Return the [X, Y] coordinate for the center point of the cell that contains the specified text.  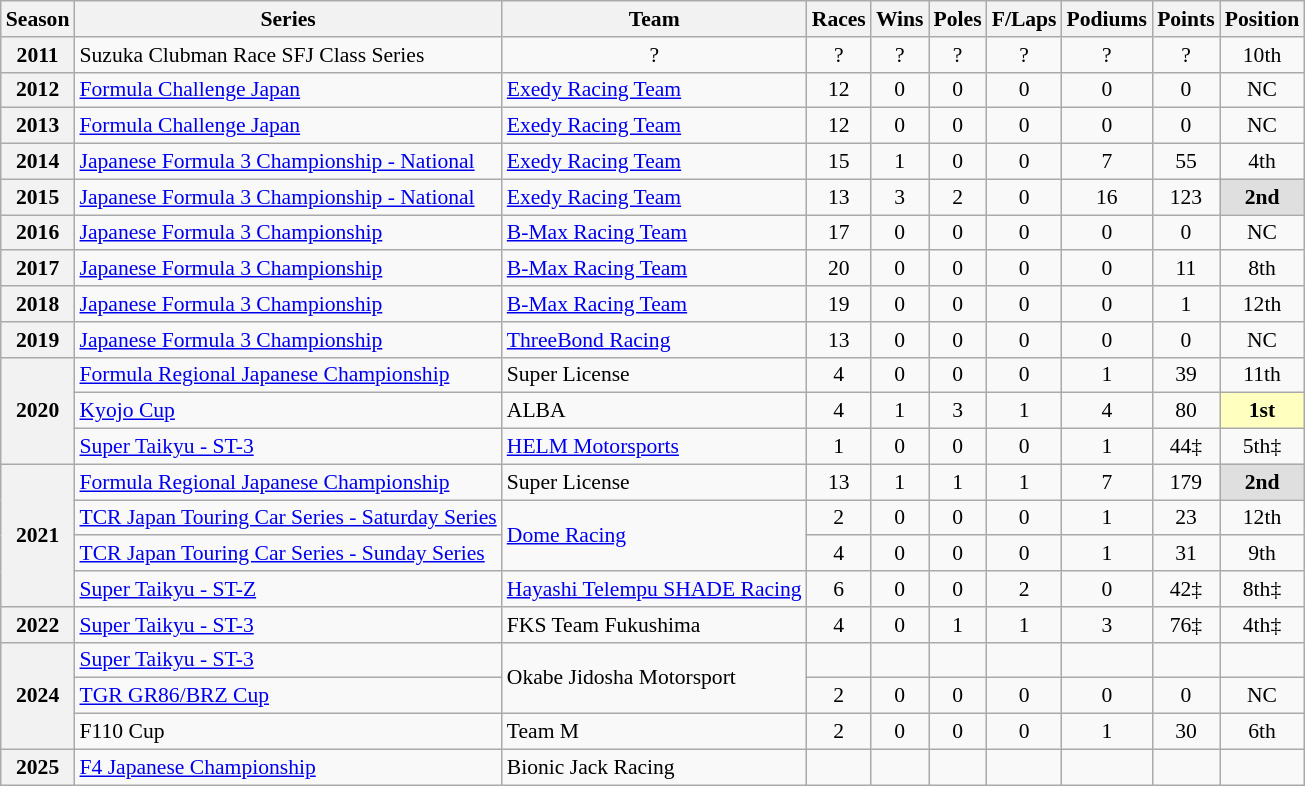
Team [654, 19]
9th [1262, 554]
42‡ [1186, 589]
16 [1108, 197]
4th‡ [1262, 625]
Points [1186, 19]
Okabe Jidosha Motorsport [654, 678]
55 [1186, 162]
Hayashi Telempu SHADE Racing [654, 589]
HELM Motorsports [654, 447]
11th [1262, 375]
2024 [38, 696]
39 [1186, 375]
Series [288, 19]
20 [839, 269]
TGR GR86/BRZ Cup [288, 696]
2013 [38, 126]
2020 [38, 410]
6th [1262, 732]
80 [1186, 411]
1st [1262, 411]
FKS Team Fukushima [654, 625]
2018 [38, 304]
31 [1186, 554]
8th‡ [1262, 589]
23 [1186, 518]
Bionic Jack Racing [654, 767]
F110 Cup [288, 732]
F4 Japanese Championship [288, 767]
2016 [38, 233]
TCR Japan Touring Car Series - Sunday Series [288, 554]
Team M [654, 732]
Podiums [1108, 19]
Position [1262, 19]
F/Laps [1024, 19]
6 [839, 589]
2017 [38, 269]
30 [1186, 732]
15 [839, 162]
44‡ [1186, 447]
179 [1186, 482]
Dome Racing [654, 536]
Poles [958, 19]
TCR Japan Touring Car Series - Saturday Series [288, 518]
11 [1186, 269]
2012 [38, 90]
2015 [38, 197]
Season [38, 19]
10th [1262, 55]
Wins [900, 19]
8th [1262, 269]
ThreeBond Racing [654, 340]
5th‡ [1262, 447]
Super Taikyu - ST-Z [288, 589]
2021 [38, 535]
4th [1262, 162]
2022 [38, 625]
2014 [38, 162]
Races [839, 19]
123 [1186, 197]
Suzuka Clubman Race SFJ Class Series [288, 55]
2011 [38, 55]
Kyojo Cup [288, 411]
ALBA [654, 411]
76‡ [1186, 625]
19 [839, 304]
2025 [38, 767]
2019 [38, 340]
17 [839, 233]
